Identify which cell holds the provided text, then report its [x, y] central coordinate. 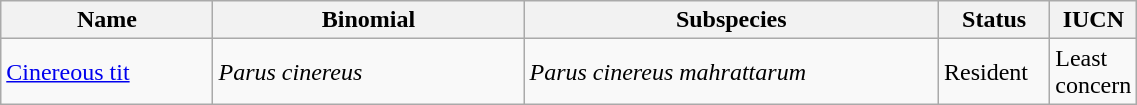
Resident [994, 72]
Cinereous tit [107, 72]
Binomial [368, 20]
Least concern [1094, 72]
Name [107, 20]
Parus cinereus mahrattarum [732, 72]
Parus cinereus [368, 72]
Status [994, 20]
IUCN [1094, 20]
Subspecies [732, 20]
